Determine the (X, Y) coordinate at the center of the cell enclosing the given text.  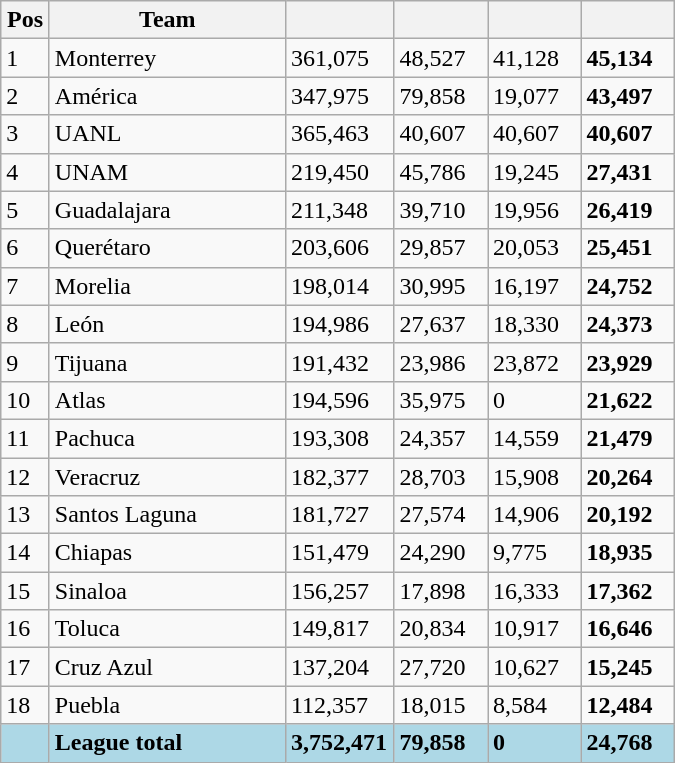
UNAM (167, 172)
24,768 (628, 743)
12,484 (628, 705)
21,622 (628, 400)
12 (26, 477)
América (167, 96)
41,128 (535, 58)
18,015 (441, 705)
39,710 (441, 210)
Santos Laguna (167, 515)
9 (26, 362)
347,975 (340, 96)
16 (26, 629)
181,727 (340, 515)
45,134 (628, 58)
Puebla (167, 705)
149,817 (340, 629)
8,584 (535, 705)
14,559 (535, 438)
9,775 (535, 553)
Morelia (167, 286)
26,419 (628, 210)
20,834 (441, 629)
Pos (26, 20)
Guadalajara (167, 210)
18 (26, 705)
6 (26, 248)
23,929 (628, 362)
198,014 (340, 286)
14 (26, 553)
17 (26, 667)
UANL (167, 134)
194,986 (340, 324)
219,450 (340, 172)
Querétaro (167, 248)
24,373 (628, 324)
15,245 (628, 667)
20,192 (628, 515)
365,463 (340, 134)
18,935 (628, 553)
20,053 (535, 248)
16,646 (628, 629)
15 (26, 591)
24,752 (628, 286)
17,898 (441, 591)
203,606 (340, 248)
14,906 (535, 515)
10 (26, 400)
27,574 (441, 515)
24,357 (441, 438)
19,077 (535, 96)
Veracruz (167, 477)
3,752,471 (340, 743)
193,308 (340, 438)
León (167, 324)
16,197 (535, 286)
Toluca (167, 629)
Sinaloa (167, 591)
45,786 (441, 172)
21,479 (628, 438)
151,479 (340, 553)
24,290 (441, 553)
10,917 (535, 629)
361,075 (340, 58)
43,497 (628, 96)
27,720 (441, 667)
Team (167, 20)
211,348 (340, 210)
28,703 (441, 477)
18,330 (535, 324)
2 (26, 96)
19,956 (535, 210)
Cruz Azul (167, 667)
23,986 (441, 362)
27,431 (628, 172)
191,432 (340, 362)
20,264 (628, 477)
112,357 (340, 705)
23,872 (535, 362)
1 (26, 58)
13 (26, 515)
10,627 (535, 667)
48,527 (441, 58)
5 (26, 210)
182,377 (340, 477)
Atlas (167, 400)
League total (167, 743)
156,257 (340, 591)
19,245 (535, 172)
15,908 (535, 477)
8 (26, 324)
35,975 (441, 400)
137,204 (340, 667)
Pachuca (167, 438)
4 (26, 172)
25,451 (628, 248)
11 (26, 438)
3 (26, 134)
Monterrey (167, 58)
7 (26, 286)
Chiapas (167, 553)
29,857 (441, 248)
16,333 (535, 591)
17,362 (628, 591)
27,637 (441, 324)
Tijuana (167, 362)
194,596 (340, 400)
30,995 (441, 286)
